Output the (X, Y) coordinate of the center of the cell containing the given text.  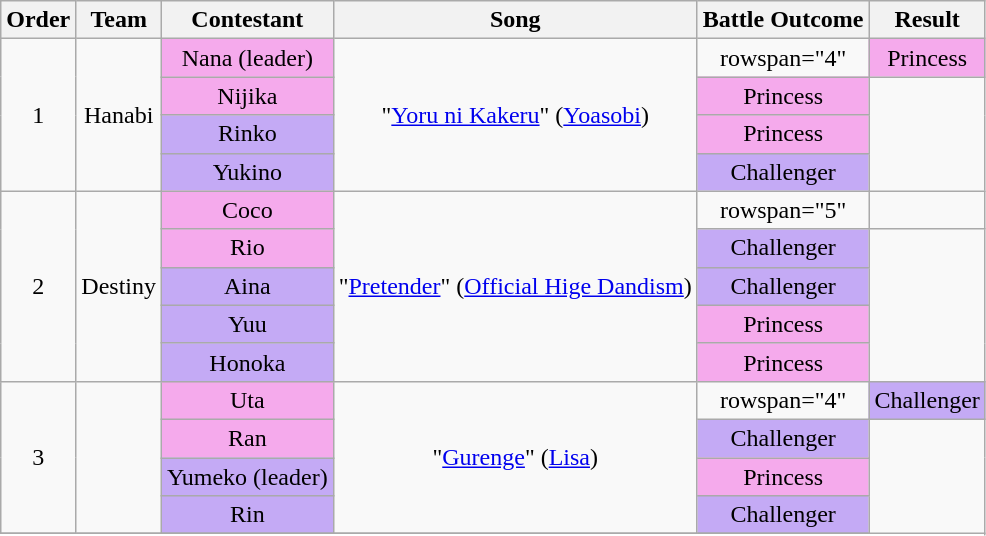
Result (927, 20)
Uta (248, 400)
"Yoru ni Kakeru" (Yoasobi) (515, 115)
rowspan="5" (783, 210)
Order (38, 20)
2 (38, 286)
Yuu (248, 324)
"Pretender" (Official Hige Dandism) (515, 286)
1 (38, 115)
Song (515, 20)
"Gurenge" (Lisa) (515, 457)
3 (38, 457)
Nana (leader) (248, 58)
Honoka (248, 362)
Contestant (248, 20)
Destiny (119, 286)
Team (119, 20)
Ran (248, 438)
Rinko (248, 134)
Yukino (248, 172)
Battle Outcome (783, 20)
Rio (248, 248)
Coco (248, 210)
Nijika (248, 96)
Hanabi (119, 115)
Rin (248, 515)
Yumeko (leader) (248, 477)
Aina (248, 286)
